For the text-containing cell, return its midpoint in [X, Y] coordinate format. 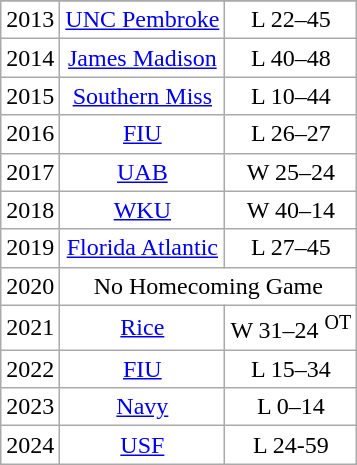
L 40–48 [291, 58]
L 24-59 [291, 445]
2017 [30, 172]
2015 [30, 96]
2020 [30, 286]
2013 [30, 20]
L 22–45 [291, 20]
W 31–24 OT [291, 328]
L 0–14 [291, 407]
Navy [142, 407]
L 26–27 [291, 134]
USF [142, 445]
2023 [30, 407]
WKU [142, 210]
UAB [142, 172]
Southern Miss [142, 96]
Rice [142, 328]
W 25–24 [291, 172]
2018 [30, 210]
Florida Atlantic [142, 248]
L 15–34 [291, 369]
W 40–14 [291, 210]
No Homecoming Game [208, 286]
L 10–44 [291, 96]
2014 [30, 58]
2022 [30, 369]
James Madison [142, 58]
L 27–45 [291, 248]
2024 [30, 445]
2019 [30, 248]
2016 [30, 134]
2021 [30, 328]
UNC Pembroke [142, 20]
